For the text-containing cell, return its midpoint in (x, y) coordinate format. 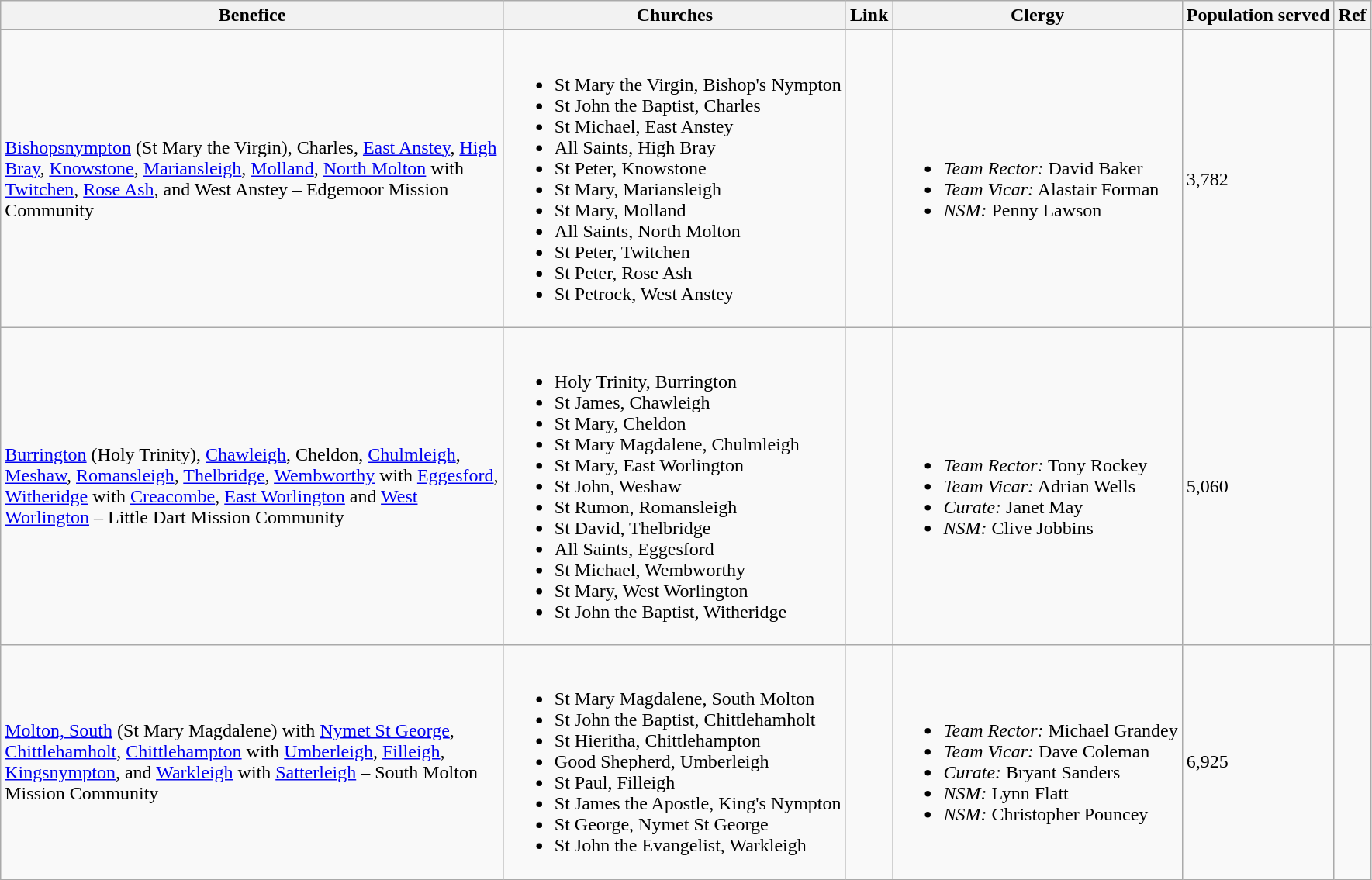
Team Rector: Tony RockeyTeam Vicar: Adrian WellsCurate: Janet MayNSM: Clive Jobbins (1038, 486)
6,925 (1258, 762)
Clergy (1038, 16)
Link (869, 16)
Population served (1258, 16)
3,782 (1258, 178)
Ref (1353, 16)
Benefice (253, 16)
Churches (675, 16)
Team Rector: David BakerTeam Vicar: Alastair FormanNSM: Penny Lawson (1038, 178)
Team Rector: Michael GrandeyTeam Vicar: Dave ColemanCurate: Bryant SandersNSM: Lynn FlattNSM: Christopher Pouncey (1038, 762)
5,060 (1258, 486)
